Extract the [x, y] coordinate from the center of the cell holding the provided text.  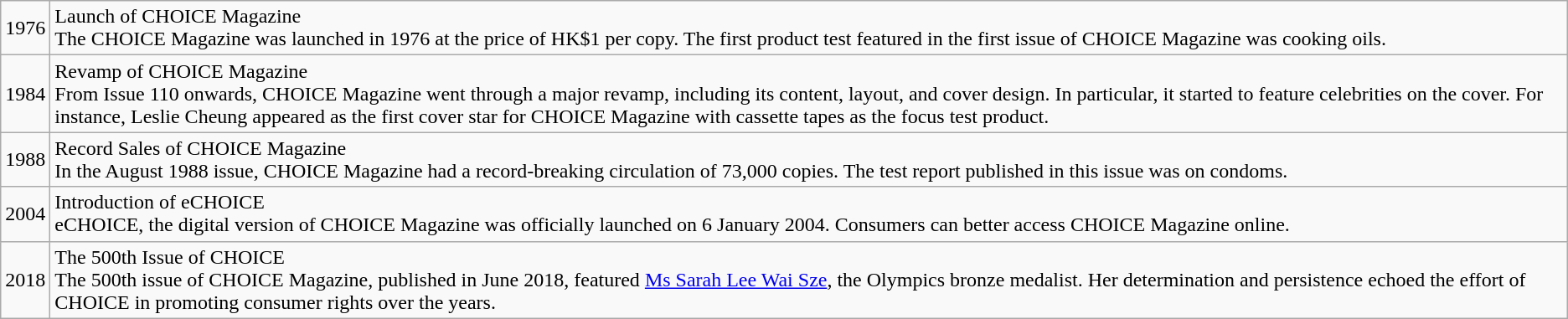
1976 [25, 28]
1988 [25, 159]
1984 [25, 94]
2004 [25, 214]
2018 [25, 280]
